Identify which cell holds the provided text, then report its (X, Y) central coordinate. 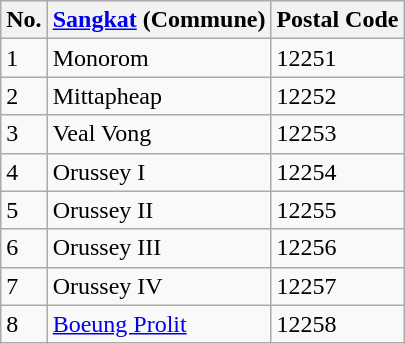
12258 (338, 324)
Orussey III (159, 248)
4 (24, 172)
12251 (338, 58)
12252 (338, 96)
Postal Code (338, 20)
1 (24, 58)
12255 (338, 210)
No. (24, 20)
Monorom (159, 58)
12253 (338, 134)
6 (24, 248)
Orussey IV (159, 286)
12254 (338, 172)
Sangkat (Commune) (159, 20)
8 (24, 324)
Mittapheap (159, 96)
Orussey I (159, 172)
Veal Vong (159, 134)
Orussey II (159, 210)
12257 (338, 286)
12256 (338, 248)
3 (24, 134)
5 (24, 210)
Boeung Prolit (159, 324)
2 (24, 96)
7 (24, 286)
